Return the [X, Y] coordinate for the center point of the cell that contains the specified text.  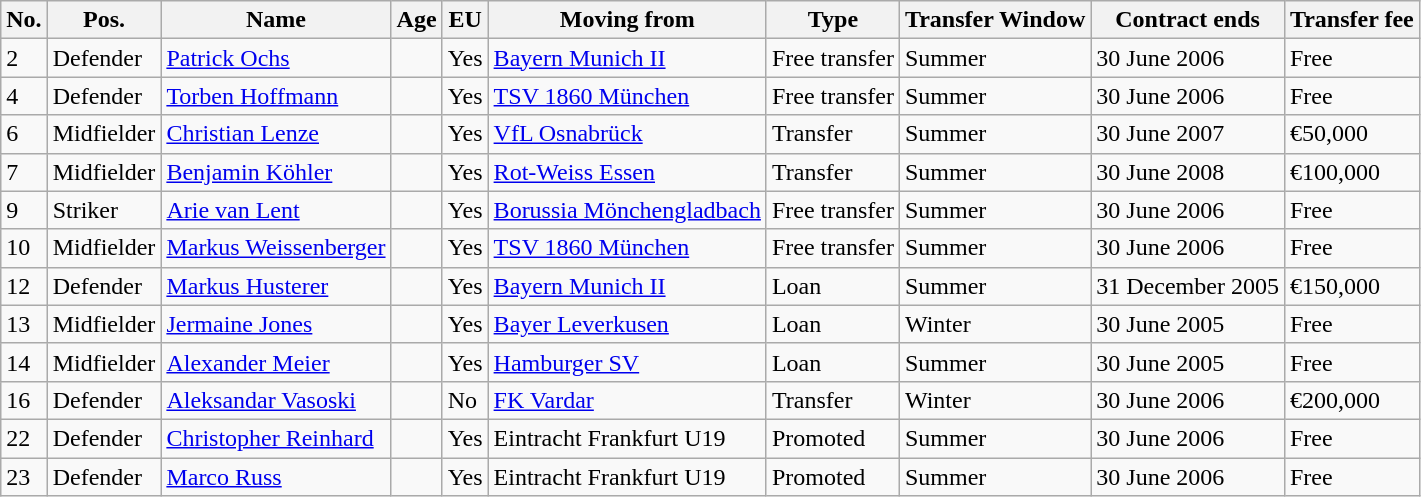
6 [24, 134]
Transfer Window [994, 20]
No [465, 400]
Markus Weissenberger [276, 248]
16 [24, 400]
Name [276, 20]
10 [24, 248]
€100,000 [1352, 172]
Age [416, 20]
2 [24, 58]
€50,000 [1352, 134]
FK Vardar [627, 400]
Jermaine Jones [276, 324]
EU [465, 20]
9 [24, 210]
14 [24, 362]
Type [832, 20]
Striker [104, 210]
23 [24, 477]
Hamburger SV [627, 362]
Borussia Mönchengladbach [627, 210]
Markus Husterer [276, 286]
Christian Lenze [276, 134]
30 June 2007 [1188, 134]
Pos. [104, 20]
Arie van Lent [276, 210]
Aleksandar Vasoski [276, 400]
Bayer Leverkusen [627, 324]
12 [24, 286]
Moving from [627, 20]
Torben Hoffmann [276, 96]
4 [24, 96]
Contract ends [1188, 20]
Christopher Reinhard [276, 438]
22 [24, 438]
31 December 2005 [1188, 286]
Marco Russ [276, 477]
Transfer fee [1352, 20]
Rot-Weiss Essen [627, 172]
Patrick Ochs [276, 58]
Alexander Meier [276, 362]
VfL Osnabrück [627, 134]
13 [24, 324]
Benjamin Köhler [276, 172]
7 [24, 172]
No. [24, 20]
€150,000 [1352, 286]
€200,000 [1352, 400]
30 June 2008 [1188, 172]
